Return the [x, y] coordinate for the center point of the cell that contains the specified text.  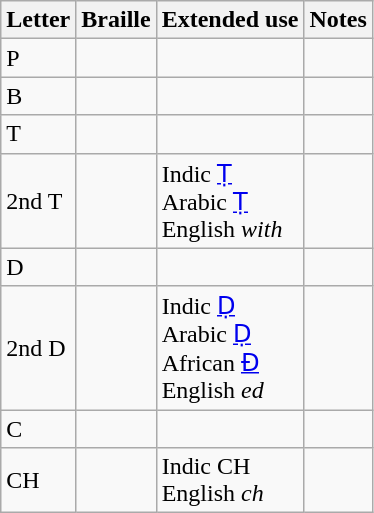
T [38, 134]
Indic ṬArabic ṬEnglish with [230, 200]
CH [38, 480]
D [38, 267]
Braille [116, 20]
Extended use [230, 20]
Indic CHEnglish ch [230, 480]
B [38, 96]
Notes [338, 20]
P [38, 58]
2nd D [38, 348]
C [38, 429]
Indic ḌArabic ḌAfrican ƉEnglish ed [230, 348]
Letter [38, 20]
2nd T [38, 200]
